Locate the cell with the specified text and output its (X, Y) center coordinate. 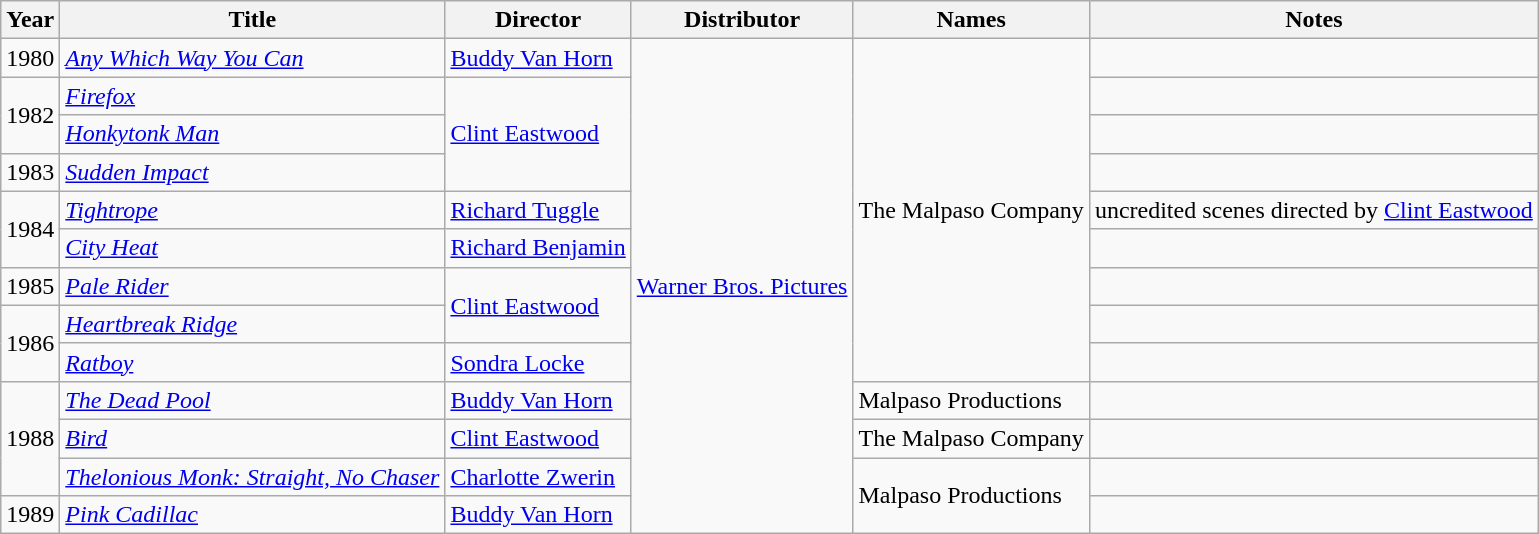
Bird (252, 438)
Sondra Locke (538, 362)
Charlotte Zwerin (538, 477)
Director (538, 20)
1985 (30, 286)
Heartbreak Ridge (252, 324)
The Dead Pool (252, 400)
Year (30, 20)
Thelonious Monk: Straight, No Chaser (252, 477)
1988 (30, 438)
1982 (30, 115)
Sudden Impact (252, 172)
Tightrope (252, 210)
uncredited scenes directed by Clint Eastwood (1314, 210)
Firefox (252, 96)
Title (252, 20)
1986 (30, 343)
Names (971, 20)
Warner Bros. Pictures (742, 286)
Notes (1314, 20)
1989 (30, 515)
Honkytonk Man (252, 134)
Ratboy (252, 362)
Richard Benjamin (538, 248)
Richard Tuggle (538, 210)
Pale Rider (252, 286)
1980 (30, 58)
Distributor (742, 20)
Pink Cadillac (252, 515)
Any Which Way You Can (252, 58)
1984 (30, 229)
City Heat (252, 248)
1983 (30, 172)
